Identify which cell holds the provided text, then report its (x, y) central coordinate. 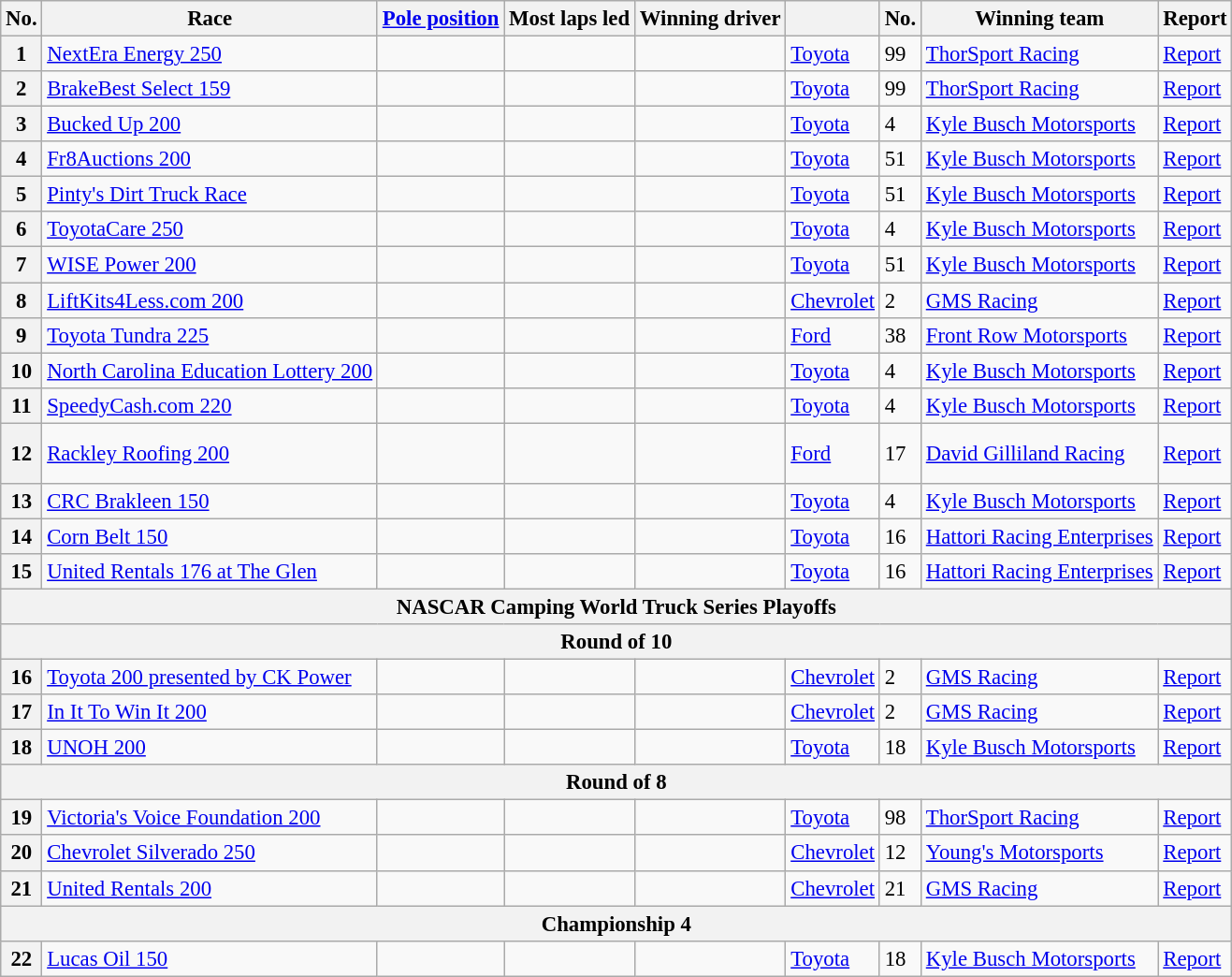
Pinty's Dirt Truck Race (210, 195)
9 (22, 335)
38 (900, 335)
Championship 4 (616, 924)
22 (22, 958)
Winning team (1039, 19)
Round of 8 (616, 782)
Race (210, 19)
98 (900, 818)
BrakeBest Select 159 (210, 89)
Pole position (440, 19)
Round of 10 (616, 642)
NASCAR Camping World Truck Series Playoffs (616, 606)
5 (22, 195)
15 (22, 572)
Corn Belt 150 (210, 536)
Rackley Roofing 200 (210, 453)
NextEra Energy 250 (210, 54)
Front Row Motorsports (1039, 335)
Toyota 200 presented by CK Power (210, 678)
Winning driver (709, 19)
1 (22, 54)
LiftKits4Less.com 200 (210, 300)
Fr8Auctions 200 (210, 159)
United Rentals 200 (210, 888)
11 (22, 405)
SpeedyCash.com 220 (210, 405)
Most laps led (570, 19)
In It To Win It 200 (210, 712)
Lucas Oil 150 (210, 958)
Chevrolet Silverado 250 (210, 853)
United Rentals 176 at The Glen (210, 572)
WISE Power 200 (210, 265)
Young's Motorsports (1039, 853)
CRC Brakleen 150 (210, 502)
Victoria's Voice Foundation 200 (210, 818)
13 (22, 502)
19 (22, 818)
North Carolina Education Lottery 200 (210, 371)
14 (22, 536)
3 (22, 124)
8 (22, 300)
20 (22, 853)
10 (22, 371)
UNOH 200 (210, 748)
Toyota Tundra 225 (210, 335)
6 (22, 229)
ToyotaCare 250 (210, 229)
7 (22, 265)
Bucked Up 200 (210, 124)
David Gilliland Racing (1039, 453)
